Search for the cell housing the specified text and yield its (X, Y) center coordinate. 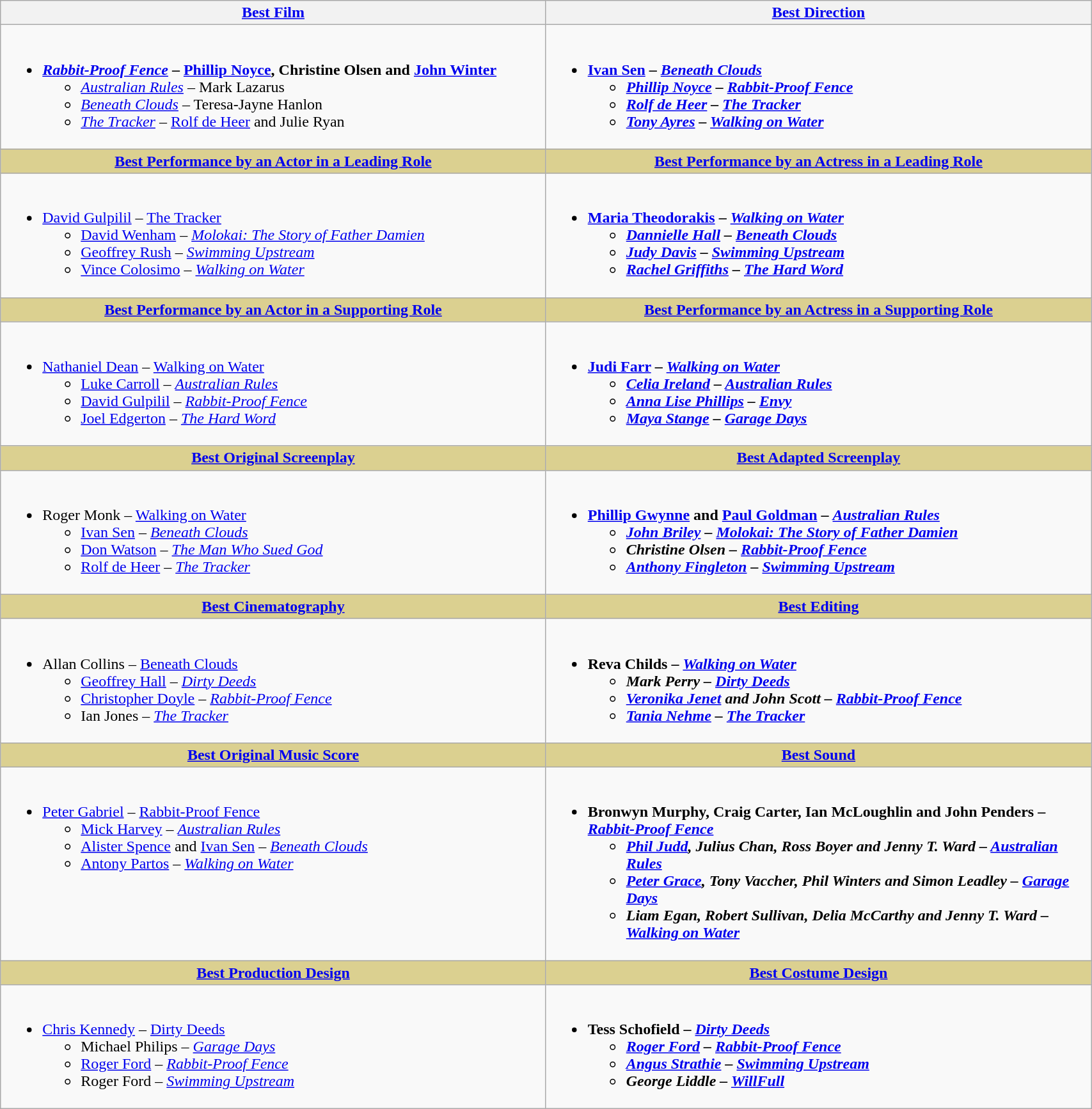
Roger Monk – Walking on WaterIvan Sen – Beneath CloudsDon Watson – The Man Who Sued GodRolf de Heer – The Tracker (273, 532)
Best Sound (818, 755)
Nathaniel Dean – Walking on WaterLuke Carroll – Australian RulesDavid Gulpilil – Rabbit-Proof FenceJoel Edgerton – The Hard Word (273, 384)
Best Original Screenplay (273, 458)
Best Performance by an Actor in a Supporting Role (273, 310)
Best Editing (818, 606)
Best Production Design (273, 973)
Tess Schofield – Dirty DeedsRoger Ford – Rabbit-Proof FenceAngus Strathie – Swimming UpstreamGeorge Liddle – WillFull (818, 1047)
Best Direction (818, 13)
Best Performance by an Actress in a Supporting Role (818, 310)
Best Costume Design (818, 973)
Best Cinematography (273, 606)
Judi Farr – Walking on WaterCelia Ireland – Australian RulesAnna Lise Phillips – EnvyMaya Stange – Garage Days (818, 384)
David Gulpilil – The TrackerDavid Wenham – Molokai: The Story of Father DamienGeoffrey Rush – Swimming UpstreamVince Colosimo – Walking on Water (273, 235)
Maria Theodorakis – Walking on WaterDannielle Hall – Beneath CloudsJudy Davis – Swimming UpstreamRachel Griffiths – The Hard Word (818, 235)
Peter Gabriel – Rabbit-Proof FenceMick Harvey – Australian RulesAlister Spence and Ivan Sen – Beneath CloudsAntony Partos – Walking on Water (273, 863)
Best Performance by an Actor in a Leading Role (273, 161)
Best Performance by an Actress in a Leading Role (818, 161)
Best Original Music Score (273, 755)
Chris Kennedy – Dirty DeedsMichael Philips – Garage DaysRoger Ford – Rabbit-Proof FenceRoger Ford – Swimming Upstream (273, 1047)
Best Adapted Screenplay (818, 458)
Best Film (273, 13)
Allan Collins – Beneath CloudsGeoffrey Hall – Dirty DeedsChristopher Doyle – Rabbit-Proof FenceIan Jones – The Tracker (273, 680)
Ivan Sen – Beneath CloudsPhillip Noyce – Rabbit-Proof FenceRolf de Heer – The TrackerTony Ayres – Walking on Water (818, 87)
Reva Childs – Walking on WaterMark Perry – Dirty DeedsVeronika Jenet and John Scott – Rabbit-Proof FenceTania Nehme – The Tracker (818, 680)
